Locate the cell with the specified text and output its [x, y] center coordinate. 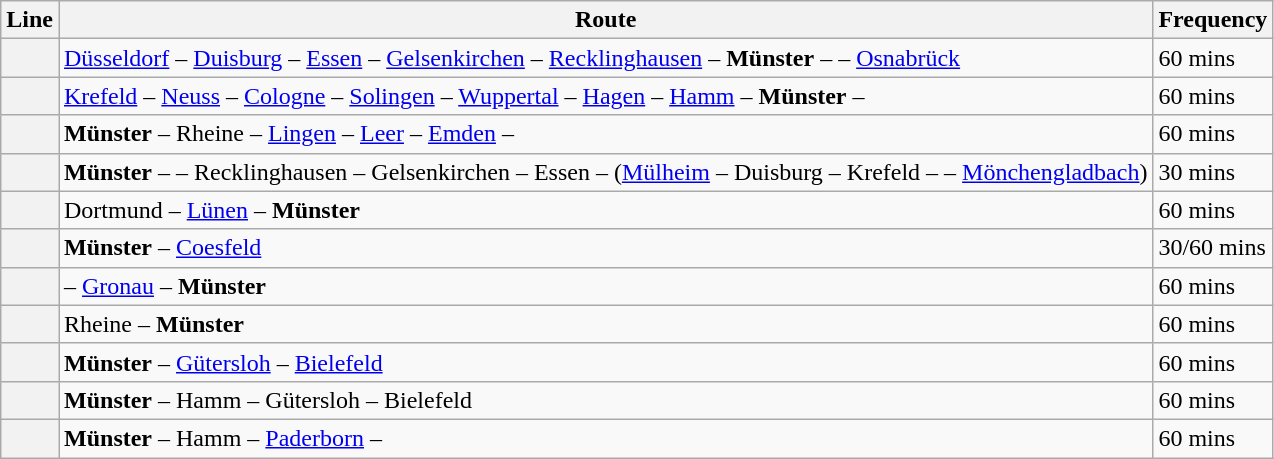
30/60 mins [1213, 248]
30 mins [1213, 172]
Münster – Coesfeld [605, 248]
Krefeld – Neuss – Cologne – Solingen – Wuppertal – Hagen – Hamm – Münster – [605, 96]
Frequency [1213, 20]
Münster – Hamm – Paderborn – [605, 438]
Münster – Hamm – Gütersloh – Bielefeld [605, 400]
Münster – Rheine – Lingen – Leer – Emden – [605, 134]
– Gronau – Münster [605, 286]
Dortmund – Lünen – Münster [605, 210]
Düsseldorf – Duisburg – Essen – Gelsenkirchen – Recklinghausen – Münster – – Osnabrück [605, 58]
Rheine – Münster [605, 324]
Line [30, 20]
Münster – – Recklinghausen – Gelsenkirchen – Essen – (Mülheim – Duisburg – Krefeld – – Mönchengladbach) [605, 172]
Münster – Gütersloh – Bielefeld [605, 362]
Route [605, 20]
